Output the (X, Y) coordinate of the center of the cell containing the given text.  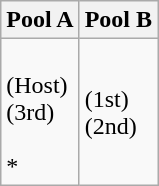
(Host) (3rd) * (40, 112)
Pool B (118, 20)
(1st) (2nd) (118, 112)
Pool A (40, 20)
